Locate the cell with the specified text and output its (x, y) center coordinate. 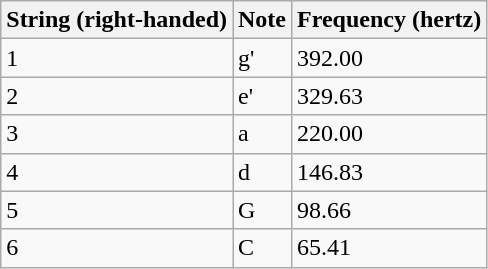
String (right-handed) (117, 20)
e' (262, 96)
392.00 (390, 58)
g' (262, 58)
4 (117, 172)
Frequency (hertz) (390, 20)
Note (262, 20)
220.00 (390, 134)
2 (117, 96)
G (262, 210)
65.41 (390, 248)
1 (117, 58)
C (262, 248)
329.63 (390, 96)
98.66 (390, 210)
a (262, 134)
146.83 (390, 172)
3 (117, 134)
5 (117, 210)
d (262, 172)
6 (117, 248)
